Detect which cell encompasses the target text, then output its (x, y) center coordinate. 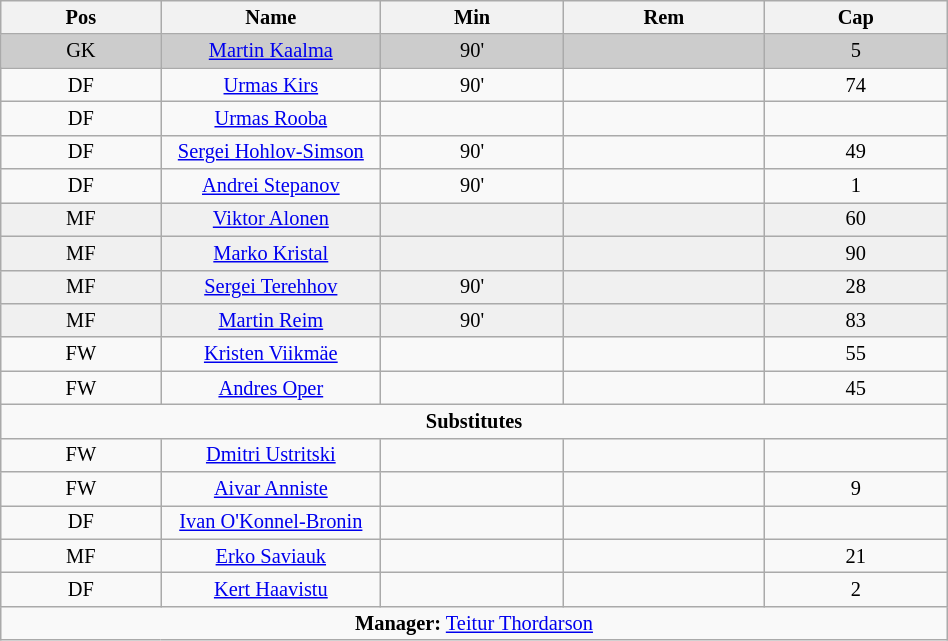
Ivan O'Konnel-Bronin (271, 522)
Min (472, 17)
Sergei Hohlov-Simson (271, 152)
Dmitri Ustritski (271, 455)
Marko Kristal (271, 253)
28 (856, 287)
Andres Oper (271, 388)
Rem (664, 17)
Substitutes (474, 421)
Andrei Stepanov (271, 186)
Martin Reim (271, 320)
5 (856, 51)
Martin Kaalma (271, 51)
Aivar Anniste (271, 489)
90 (856, 253)
GK (81, 51)
Pos (81, 17)
45 (856, 388)
9 (856, 489)
21 (856, 556)
2 (856, 589)
Manager: Teitur Thordarson (474, 623)
Viktor Alonen (271, 219)
Kristen Viikmäe (271, 354)
Name (271, 17)
Kert Haavistu (271, 589)
49 (856, 152)
Sergei Terehhov (271, 287)
Cap (856, 17)
55 (856, 354)
Urmas Kirs (271, 85)
74 (856, 85)
Erko Saviauk (271, 556)
Urmas Rooba (271, 118)
1 (856, 186)
60 (856, 219)
83 (856, 320)
